Determine the (x, y) coordinate at the center of the cell enclosing the given text.  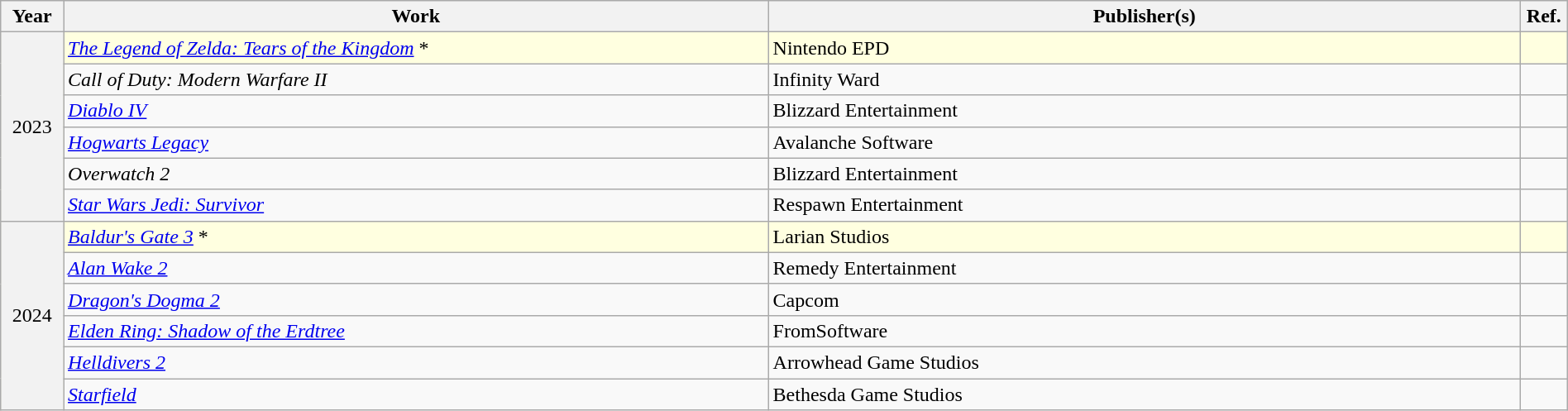
2024 (32, 315)
Dragon's Dogma 2 (417, 299)
Hogwarts Legacy (417, 142)
Call of Duty: Modern Warfare II (417, 79)
Avalanche Software (1145, 142)
Alan Wake 2 (417, 268)
Helldivers 2 (417, 362)
Work (417, 17)
Elden Ring: Shadow of the Erdtree (417, 331)
Overwatch 2 (417, 174)
2023 (32, 127)
The Legend of Zelda: Tears of the Kingdom * (417, 48)
Infinity Ward (1145, 79)
FromSoftware (1145, 331)
Star Wars Jedi: Survivor (417, 205)
Baldur's Gate 3 * (417, 237)
Ref. (1543, 17)
Starfield (417, 394)
Nintendo EPD (1145, 48)
Publisher(s) (1145, 17)
Capcom (1145, 299)
Arrowhead Game Studios (1145, 362)
Year (32, 17)
Respawn Entertainment (1145, 205)
Larian Studios (1145, 237)
Bethesda Game Studios (1145, 394)
Remedy Entertainment (1145, 268)
Diablo IV (417, 111)
